For the text-containing cell, return its midpoint in (x, y) coordinate format. 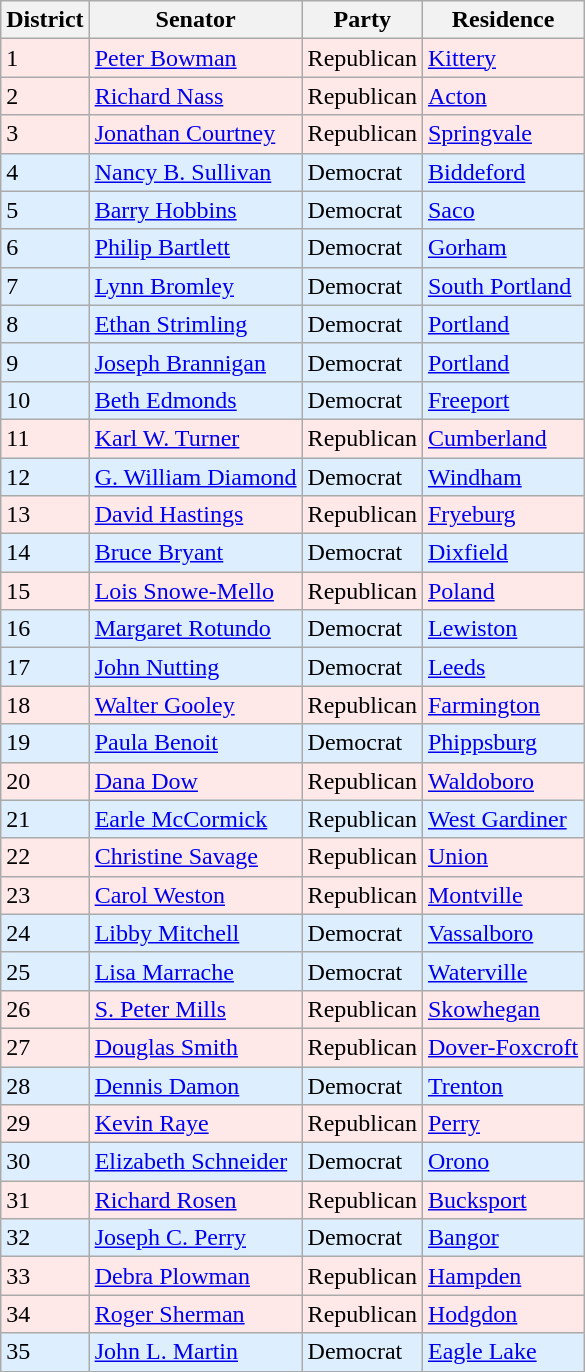
Lynn Bromley (196, 286)
Fryeburg (502, 515)
Walter Gooley (196, 705)
Perry (502, 1124)
5 (45, 210)
Farmington (502, 705)
West Gardiner (502, 819)
21 (45, 819)
Waterville (502, 971)
Hodgdon (502, 1314)
Montville (502, 895)
Gorham (502, 248)
Nancy B. Sullivan (196, 172)
Debra Plowman (196, 1276)
Hampden (502, 1276)
Dover-Foxcroft (502, 1047)
Libby Mitchell (196, 933)
28 (45, 1085)
Saco (502, 210)
Margaret Rotundo (196, 629)
S. Peter Mills (196, 1009)
G. William Diamond (196, 477)
15 (45, 591)
10 (45, 400)
Philip Bartlett (196, 248)
Barry Hobbins (196, 210)
Richard Nass (196, 96)
29 (45, 1124)
Peter Bowman (196, 58)
Kittery (502, 58)
Lewiston (502, 629)
22 (45, 857)
Karl W. Turner (196, 438)
9 (45, 362)
Bangor (502, 1238)
Residence (502, 20)
Orono (502, 1162)
Carol Weston (196, 895)
Elizabeth Schneider (196, 1162)
Acton (502, 96)
Senator (196, 20)
Joseph Brannigan (196, 362)
Phippsburg (502, 743)
Party (362, 20)
Douglas Smith (196, 1047)
13 (45, 515)
John L. Martin (196, 1352)
John Nutting (196, 667)
18 (45, 705)
Christine Savage (196, 857)
Bruce Bryant (196, 553)
24 (45, 933)
16 (45, 629)
20 (45, 781)
23 (45, 895)
Lois Snowe-Mello (196, 591)
31 (45, 1200)
Lisa Marrache (196, 971)
1 (45, 58)
Poland (502, 591)
Paula Benoit (196, 743)
11 (45, 438)
32 (45, 1238)
Ethan Strimling (196, 324)
33 (45, 1276)
Beth Edmonds (196, 400)
District (45, 20)
Skowhegan (502, 1009)
17 (45, 667)
Bucksport (502, 1200)
Trenton (502, 1085)
Jonathan Courtney (196, 134)
Union (502, 857)
3 (45, 134)
Windham (502, 477)
Waldoboro (502, 781)
Dennis Damon (196, 1085)
34 (45, 1314)
12 (45, 477)
26 (45, 1009)
Eagle Lake (502, 1352)
David Hastings (196, 515)
19 (45, 743)
8 (45, 324)
30 (45, 1162)
25 (45, 971)
Joseph C. Perry (196, 1238)
South Portland (502, 286)
35 (45, 1352)
Freeport (502, 400)
Earle McCormick (196, 819)
Roger Sherman (196, 1314)
Dixfield (502, 553)
4 (45, 172)
Dana Dow (196, 781)
7 (45, 286)
14 (45, 553)
Springvale (502, 134)
2 (45, 96)
6 (45, 248)
Cumberland (502, 438)
Kevin Raye (196, 1124)
27 (45, 1047)
Vassalboro (502, 933)
Biddeford (502, 172)
Richard Rosen (196, 1200)
Leeds (502, 667)
